Identify which cell holds the provided text, then report its (x, y) central coordinate. 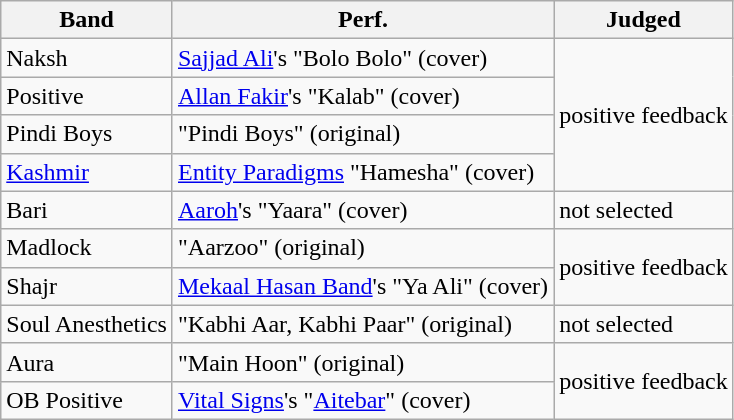
Aaroh's "Yaara" (cover) (362, 210)
Kashmir (87, 172)
Perf. (362, 20)
"Main Hoon" (original) (362, 362)
Judged (644, 20)
"Kabhi Aar, Kabhi Paar" (original) (362, 324)
Allan Fakir's "Kalab" (cover) (362, 96)
Madlock (87, 248)
Naksh (87, 58)
Pindi Boys (87, 134)
Entity Paradigms "Hamesha" (cover) (362, 172)
Band (87, 20)
Soul Anesthetics (87, 324)
"Pindi Boys" (original) (362, 134)
Aura (87, 362)
Positive (87, 96)
Bari (87, 210)
Vital Signs's "Aitebar" (cover) (362, 400)
OB Positive (87, 400)
"Aarzoo" (original) (362, 248)
Sajjad Ali's "Bolo Bolo" (cover) (362, 58)
Mekaal Hasan Band's "Ya Ali" (cover) (362, 286)
Shajr (87, 286)
